Find where the given text appears and provide that cell's center as (x, y) coordinate. 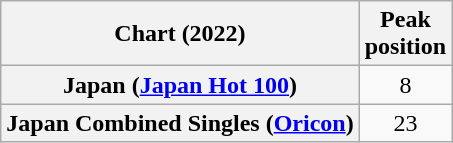
Peakposition (405, 34)
Chart (2022) (180, 34)
23 (405, 123)
Japan Combined Singles (Oricon) (180, 123)
8 (405, 85)
Japan (Japan Hot 100) (180, 85)
